Extract the (x, y) coordinate from the center of the cell holding the provided text.  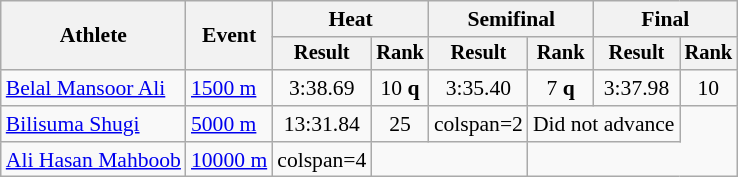
Final (666, 19)
13:31.84 (322, 124)
3:35.40 (478, 88)
10 (709, 88)
25 (400, 124)
colspan=2 (478, 124)
Heat (350, 19)
5000 m (229, 124)
7 q (561, 88)
Athlete (94, 36)
Belal Mansoor Ali (94, 88)
3:38.69 (322, 88)
3:37.98 (637, 88)
Semifinal (512, 19)
1500 m (229, 88)
Event (229, 36)
Did not advance (604, 124)
Bilisuma Shugi (94, 124)
10 q (400, 88)
